Search for the cell housing the specified text and yield its [x, y] center coordinate. 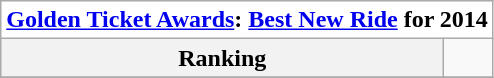
Golden Ticket Awards: Best New Ride for 2014 [248, 20]
Ranking [222, 58]
